Search for the cell housing the specified text and yield its (X, Y) center coordinate. 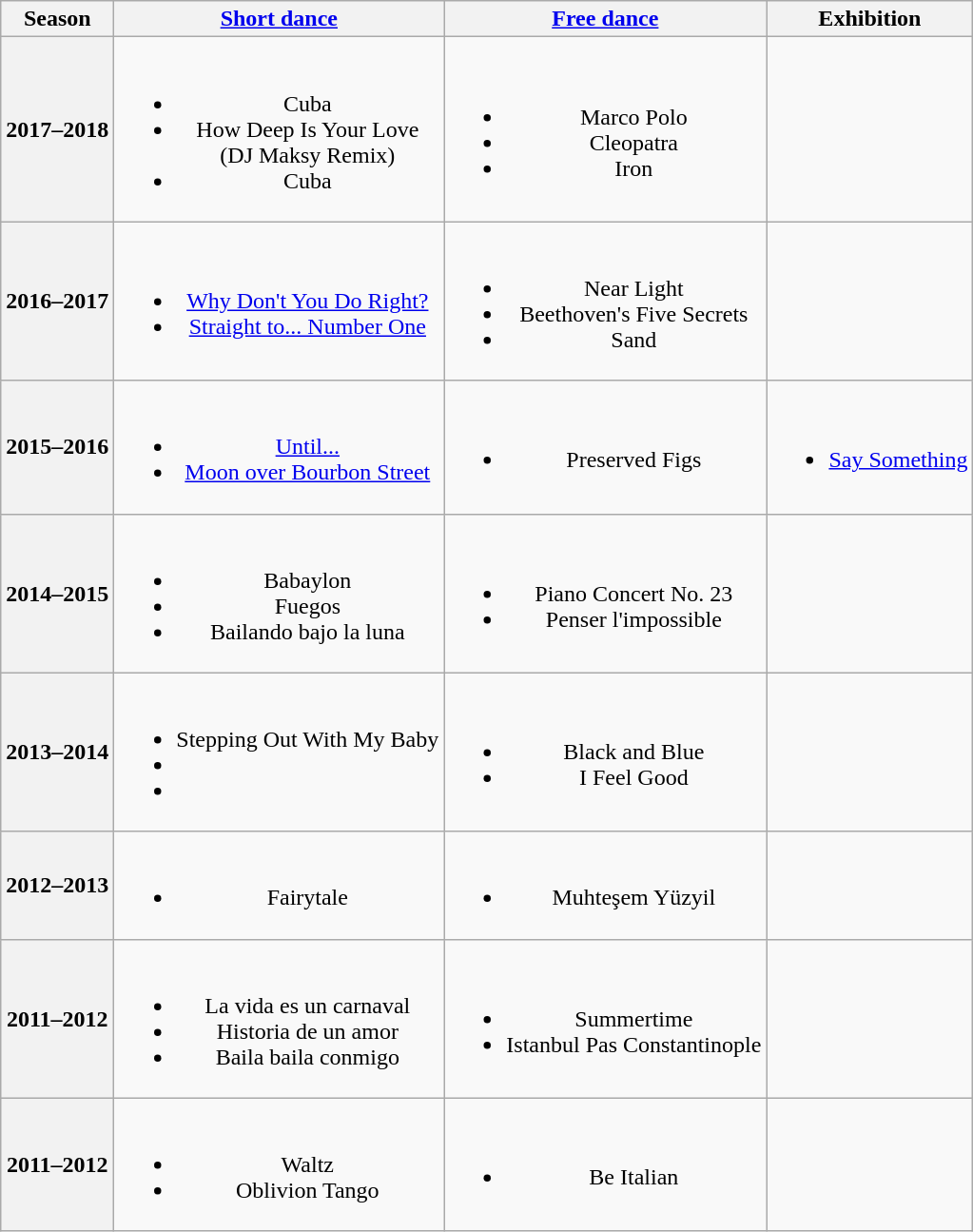
Fairytale (280, 885)
2013–2014 (57, 752)
La vida es un carnavalHistoria de un amorBaila baila conmigo (280, 1018)
Cuba How Deep Is Your Love (DJ Maksy Remix) Cuba (280, 129)
Near Light Beethoven's Five Secrets Sand (605, 301)
Stepping Out With My Baby (280, 752)
Short dance (280, 19)
Marco Polo Cleopatra Iron (605, 129)
2015–2016 (57, 447)
Piano Concert No. 23 Penser l'impossible (605, 594)
2014–2015 (57, 594)
Preserved Figs (605, 447)
Exhibition (869, 19)
Black and Blue I Feel Good (605, 752)
Muhteşem Yüzyil (605, 885)
Be Italian (605, 1164)
Free dance (605, 19)
Say Something (869, 447)
2012–2013 (57, 885)
2017–2018 (57, 129)
Season (57, 19)
WaltzOblivion Tango (280, 1164)
Summertime Istanbul Pas Constantinople (605, 1018)
2016–2017 (57, 301)
Why Don't You Do Right? Straight to... Number One (280, 301)
Until... Moon over Bourbon Street (280, 447)
Babaylon Fuegos Bailando bajo la luna (280, 594)
